Capture the cell that displays the provided text and extract its (X, Y) central coordinate. 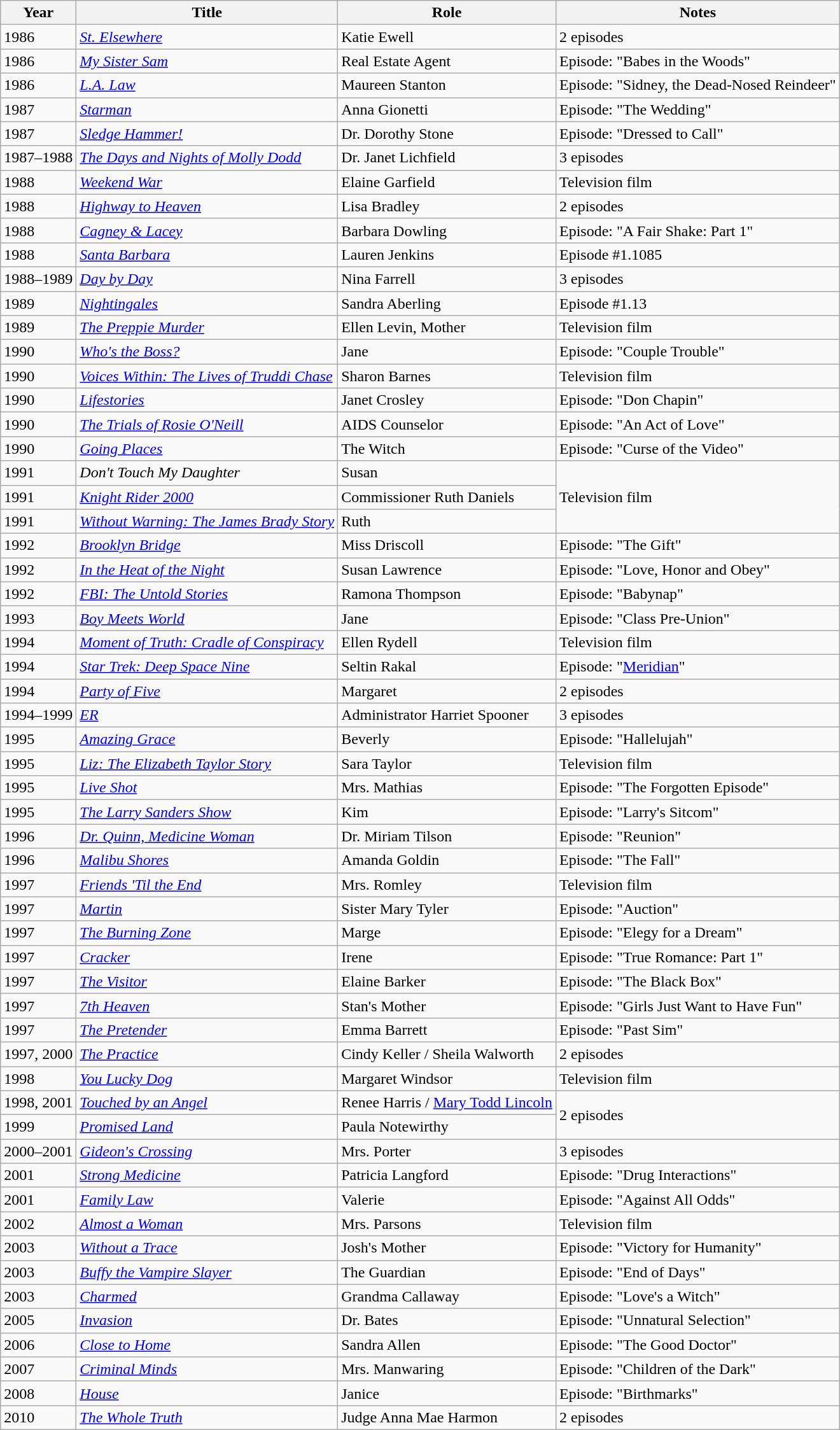
2007 (38, 1369)
Dr. Quinn, Medicine Woman (207, 836)
1999 (38, 1127)
The Witch (447, 449)
Real Estate Agent (447, 61)
Stan's Mother (447, 1006)
Ruth (447, 521)
Dr. Bates (447, 1321)
Episode: "Reunion" (697, 836)
1997, 2000 (38, 1054)
Knight Rider 2000 (207, 497)
Title (207, 13)
Episode: "Children of the Dark" (697, 1369)
Maureen Stanton (447, 85)
Episode: "The Gift" (697, 545)
Promised Land (207, 1127)
Going Places (207, 449)
7th Heaven (207, 1006)
Criminal Minds (207, 1369)
Episode: "Birthmarks" (697, 1393)
Seltin Rakal (447, 666)
Charmed (207, 1296)
The Guardian (447, 1272)
Mrs. Parsons (447, 1224)
Party of Five (207, 690)
Who's the Boss? (207, 352)
The Trials of Rosie O'Neill (207, 424)
Episode: "Babynap" (697, 594)
Lauren Jenkins (447, 255)
Family Law (207, 1200)
Grandma Callaway (447, 1296)
Episode: "Class Pre-Union" (697, 618)
Episode: "Past Sim" (697, 1030)
Nina Farrell (447, 279)
Amazing Grace (207, 740)
Brooklyn Bridge (207, 545)
The Practice (207, 1054)
FBI: The Untold Stories (207, 594)
1987–1988 (38, 158)
1998 (38, 1079)
Notes (697, 13)
Sister Mary Tyler (447, 909)
Weekend War (207, 182)
Starman (207, 109)
Emma Barrett (447, 1030)
Ellen Rydell (447, 642)
Miss Driscoll (447, 545)
Ramona Thompson (447, 594)
Star Trek: Deep Space Nine (207, 666)
1998, 2001 (38, 1103)
Touched by an Angel (207, 1103)
L.A. Law (207, 85)
Close to Home (207, 1345)
Live Shot (207, 788)
Episode #1.1085 (697, 255)
Cracker (207, 957)
St. Elsewhere (207, 37)
Renee Harris / Mary Todd Lincoln (447, 1103)
Year (38, 13)
Without a Trace (207, 1248)
1993 (38, 618)
2006 (38, 1345)
Episode: "Dressed to Call" (697, 134)
ER (207, 715)
Voices Within: The Lives of Truddi Chase (207, 376)
Susan (447, 473)
The Days and Nights of Molly Dodd (207, 158)
Patricia Langford (447, 1175)
Episode: "End of Days" (697, 1272)
Role (447, 13)
Beverly (447, 740)
Episode: "Elegy for a Dream" (697, 933)
2008 (38, 1393)
Episode: "Meridian" (697, 666)
Episode #1.13 (697, 304)
Santa Barbara (207, 255)
Episode: "The Good Doctor" (697, 1345)
Episode: "Auction" (697, 909)
Dr. Dorothy Stone (447, 134)
Susan Lawrence (447, 570)
Almost a Woman (207, 1224)
Mrs. Porter (447, 1151)
Valerie (447, 1200)
Episode: "Curse of the Video" (697, 449)
Highway to Heaven (207, 206)
Episode: "Drug Interactions" (697, 1175)
Liz: The Elizabeth Taylor Story (207, 764)
Episode: "Don Chapin" (697, 400)
Episode: "Victory for Humanity" (697, 1248)
The Pretender (207, 1030)
Episode: "Love, Honor and Obey" (697, 570)
2005 (38, 1321)
Episode: "Hallelujah" (697, 740)
Ellen Levin, Mother (447, 328)
AIDS Counselor (447, 424)
The Visitor (207, 981)
Margaret (447, 690)
Lifestories (207, 400)
Sledge Hammer! (207, 134)
Martin (207, 909)
Moment of Truth: Cradle of Conspiracy (207, 642)
Marge (447, 933)
Janet Crosley (447, 400)
Episode: "Love's a Witch" (697, 1296)
The Whole Truth (207, 1417)
The Larry Sanders Show (207, 812)
Episode: "The Black Box" (697, 981)
Episode: "Larry's Sitcom" (697, 812)
Episode: "Against All Odds" (697, 1200)
Episode: "True Romance: Part 1" (697, 957)
Judge Anna Mae Harmon (447, 1417)
2000–2001 (38, 1151)
Strong Medicine (207, 1175)
Elaine Barker (447, 981)
The Burning Zone (207, 933)
Dr. Janet Lichfield (447, 158)
Commissioner Ruth Daniels (447, 497)
2002 (38, 1224)
Episode: "An Act of Love" (697, 424)
Sharon Barnes (447, 376)
Without Warning: The James Brady Story (207, 521)
Amanda Goldin (447, 860)
Friends 'Til the End (207, 885)
Cindy Keller / Sheila Walworth (447, 1054)
Katie Ewell (447, 37)
Episode: "A Fair Shake: Part 1" (697, 230)
Anna Gionetti (447, 109)
Day by Day (207, 279)
Mrs. Manwaring (447, 1369)
In the Heat of the Night (207, 570)
The Preppie Murder (207, 328)
Episode: "Couple Trouble" (697, 352)
Nightingales (207, 304)
Josh's Mother (447, 1248)
Irene (447, 957)
Mrs. Mathias (447, 788)
2010 (38, 1417)
Elaine Garfield (447, 182)
Paula Notewirthy (447, 1127)
Don't Touch My Daughter (207, 473)
Episode: "Girls Just Want to Have Fun" (697, 1006)
Dr. Miriam Tilson (447, 836)
Cagney & Lacey (207, 230)
1988–1989 (38, 279)
Boy Meets World (207, 618)
1994–1999 (38, 715)
Sandra Aberling (447, 304)
Kim (447, 812)
House (207, 1393)
Episode: "The Forgotten Episode" (697, 788)
Mrs. Romley (447, 885)
Episode: "Sidney, the Dead-Nosed Reindeer" (697, 85)
Sandra Allen (447, 1345)
Barbara Dowling (447, 230)
Margaret Windsor (447, 1079)
Episode: "The Fall" (697, 860)
Malibu Shores (207, 860)
Invasion (207, 1321)
Lisa Bradley (447, 206)
Buffy the Vampire Slayer (207, 1272)
Episode: "The Wedding" (697, 109)
Episode: "Unnatural Selection" (697, 1321)
Janice (447, 1393)
My Sister Sam (207, 61)
Sara Taylor (447, 764)
Administrator Harriet Spooner (447, 715)
Gideon's Crossing (207, 1151)
Episode: "Babes in the Woods" (697, 61)
You Lucky Dog (207, 1079)
